Identify which cell holds the provided text, then report its (X, Y) central coordinate. 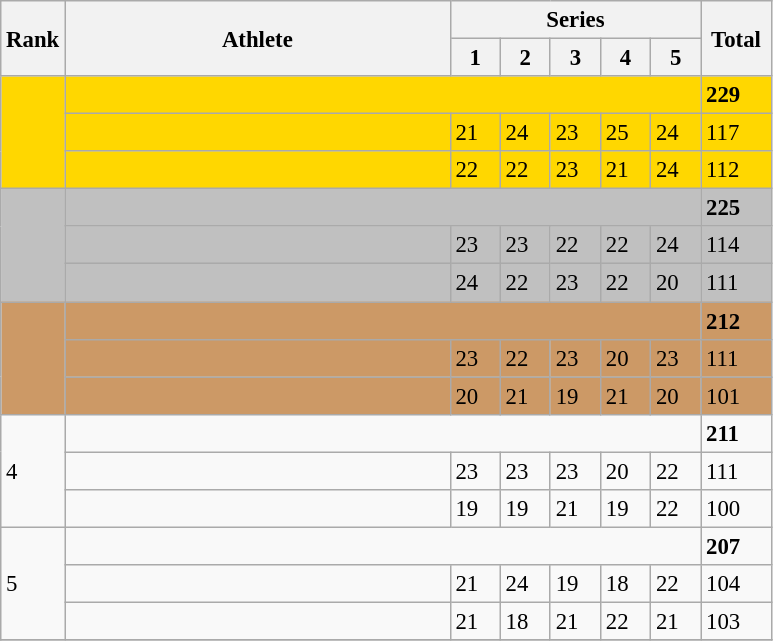
103 (736, 621)
Rank (33, 38)
25 (625, 133)
2 (525, 58)
1 (475, 58)
Athlete (258, 38)
207 (736, 546)
114 (736, 245)
Series (576, 20)
211 (736, 433)
3 (575, 58)
112 (736, 170)
229 (736, 95)
117 (736, 133)
100 (736, 509)
212 (736, 321)
225 (736, 208)
Total (736, 38)
104 (736, 584)
101 (736, 396)
